From the cell containing the given text, extract its center point as (x, y) coordinate. 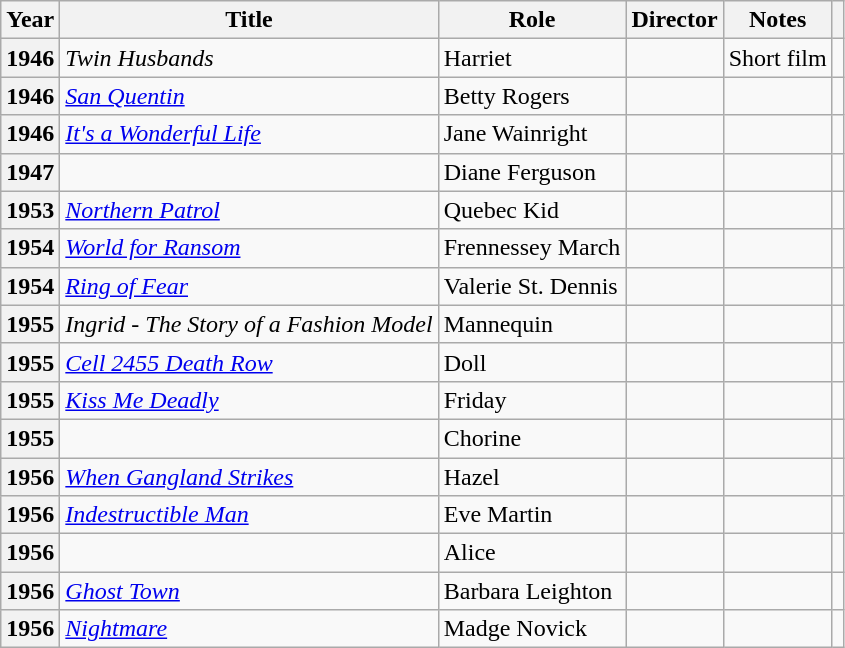
Twin Husbands (249, 58)
Harriet (532, 58)
Kiss Me Deadly (249, 400)
Short film (778, 58)
Barbara Leighton (532, 591)
Hazel (532, 477)
Eve Martin (532, 515)
San Quentin (249, 96)
Nightmare (249, 629)
When Gangland Strikes (249, 477)
It's a Wonderful Life (249, 134)
Indestructible Man (249, 515)
Diane Ferguson (532, 172)
Madge Novick (532, 629)
Northern Patrol (249, 210)
Alice (532, 553)
Frennessey March (532, 248)
Jane Wainright (532, 134)
Ingrid - The Story of a Fashion Model (249, 324)
1947 (30, 172)
World for Ransom (249, 248)
Director (674, 20)
Title (249, 20)
Valerie St. Dennis (532, 286)
1953 (30, 210)
Notes (778, 20)
Chorine (532, 438)
Friday (532, 400)
Role (532, 20)
Year (30, 20)
Ring of Fear (249, 286)
Betty Rogers (532, 96)
Doll (532, 362)
Quebec Kid (532, 210)
Mannequin (532, 324)
Ghost Town (249, 591)
Cell 2455 Death Row (249, 362)
